Extract the (X, Y) coordinate from the center of the cell holding the provided text.  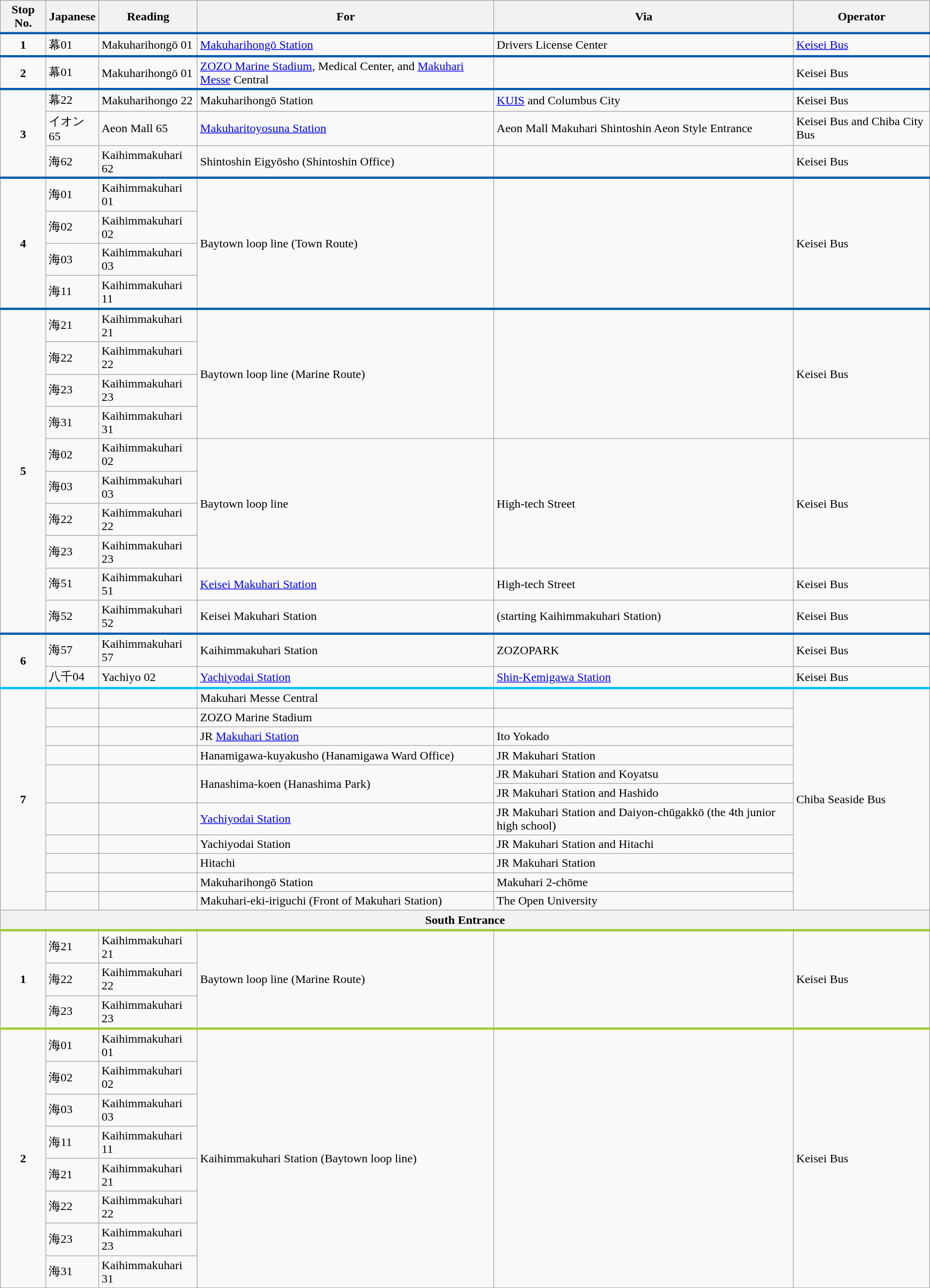
Aeon Mall 65 (148, 129)
JR Makuhari Station and Koyatsu (644, 774)
Chiba Seaside Bus (861, 800)
Aeon Mall Makuhari Shintoshin Aeon Style Entrance (644, 129)
ZOZO Marine Stadium, Medical Center, and Makuhari Messe Central (346, 73)
Shin-Kemigawa Station (644, 678)
ZOZOPARK (644, 650)
Makuhari 2-chōme (644, 882)
KUIS and Columbus City (644, 100)
海62 (73, 162)
Hanashima-koen (Hanashima Park) (346, 783)
ZOZO Marine Stadium (346, 717)
Baytown loop line (Town Route) (346, 243)
Ito Yokado (644, 736)
Baytown loop line (346, 503)
Kaihimmakuhari 52 (148, 617)
Makuhari Messe Central (346, 698)
Stop No. (23, 17)
(starting Kaihimmakuhari Station) (644, 617)
Shintoshin Eigyōsho (Shintoshin Office) (346, 162)
For (346, 17)
Operator (861, 17)
Hitachi (346, 863)
海51 (73, 584)
Kaihimmakuhari 57 (148, 650)
Makuharitoyosuna Station (346, 129)
幕22 (73, 100)
海52 (73, 617)
Kaihimmakuhari 62 (148, 162)
5 (23, 471)
Hanamigawa-kuyakusho (Hanamigawa Ward Office) (346, 755)
Kaihimmakuhari 51 (148, 584)
Yachiyo 02 (148, 678)
4 (23, 243)
Makuhari-eki-iriguchi (Front of Makuhari Station) (346, 901)
八千04 (73, 678)
Drivers License Center (644, 45)
Makuharihongo 22 (148, 100)
Keisei Bus and Chiba City Bus (861, 129)
イオン65 (73, 129)
South Entrance (465, 920)
海57 (73, 650)
JR Makuhari Station and Daiyon-chūgakkō (the 4th junior high school) (644, 819)
Japanese (73, 17)
Kaihimmakuhari Station (Baytown loop line) (346, 1158)
JR Makuhari Station and Hitachi (644, 844)
Via (644, 17)
6 (23, 661)
7 (23, 800)
Kaihimmakuhari Station (346, 650)
3 (23, 133)
Reading (148, 17)
JR Makuhari Station and Hashido (644, 793)
The Open University (644, 901)
